Return the [X, Y] coordinate for the center point of the cell that contains the specified text.  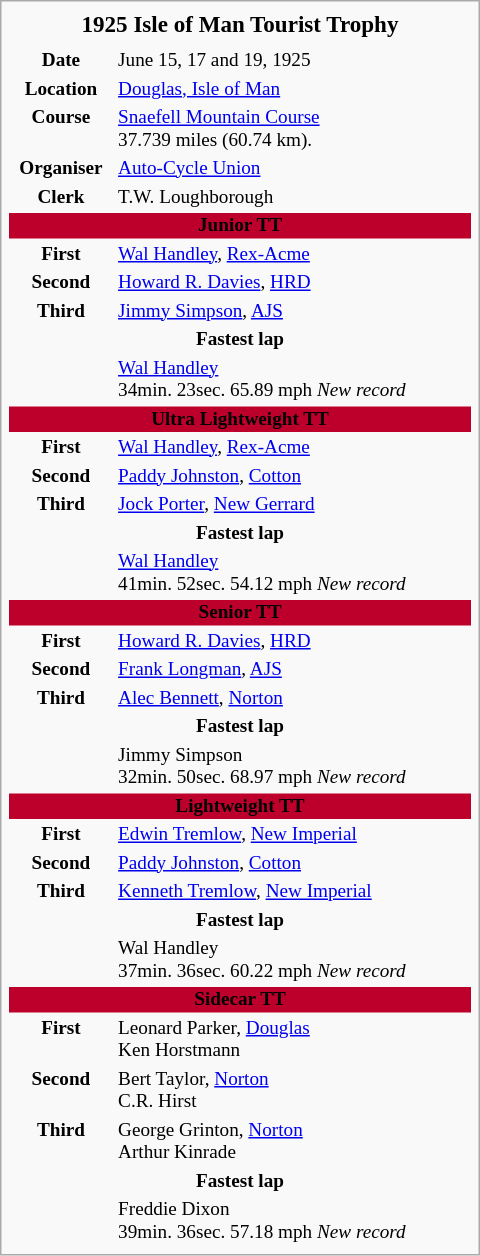
Wal Handley 37min. 36sec. 60.22 mph New record [294, 959]
Bert Taylor, Norton C.R. Hirst [294, 1090]
Frank Longman, AJS [294, 669]
Senior TT [240, 612]
Jimmy Simpson 32min. 50sec. 68.97 mph New record [294, 766]
Jimmy Simpson, AJS [294, 311]
Date [60, 60]
Location [60, 89]
Wal Handley 34min. 23sec. 65.89 mph New record [294, 379]
Wal Handley 41min. 52sec. 54.12 mph New record [294, 572]
Jock Porter, New Gerrard [294, 504]
Auto-Cycle Union [294, 168]
Lightweight TT [240, 806]
Junior TT [240, 225]
Clerk [60, 197]
Course [60, 128]
Sidecar TT [240, 999]
Freddie Dixon 39min. 36sec. 57.18 mph New record [294, 1220]
Leonard Parker, Douglas Ken Horstmann [294, 1039]
June 15, 17 and 19, 1925 [294, 60]
Douglas, Isle of Man [294, 89]
Kenneth Tremlow, New Imperial [294, 891]
Alec Bennett, Norton [294, 698]
Snaefell Mountain Course 37.739 miles (60.74 km). [294, 128]
George Grinton, Norton Arthur Kinrade [294, 1141]
Edwin Tremlow, New Imperial [294, 834]
Ultra Lightweight TT [240, 419]
Organiser [60, 168]
T.W. Loughborough [294, 197]
1925 Isle of Man Tourist Trophy [240, 23]
